Extract the (x, y) coordinate from the center of the cell holding the provided text.  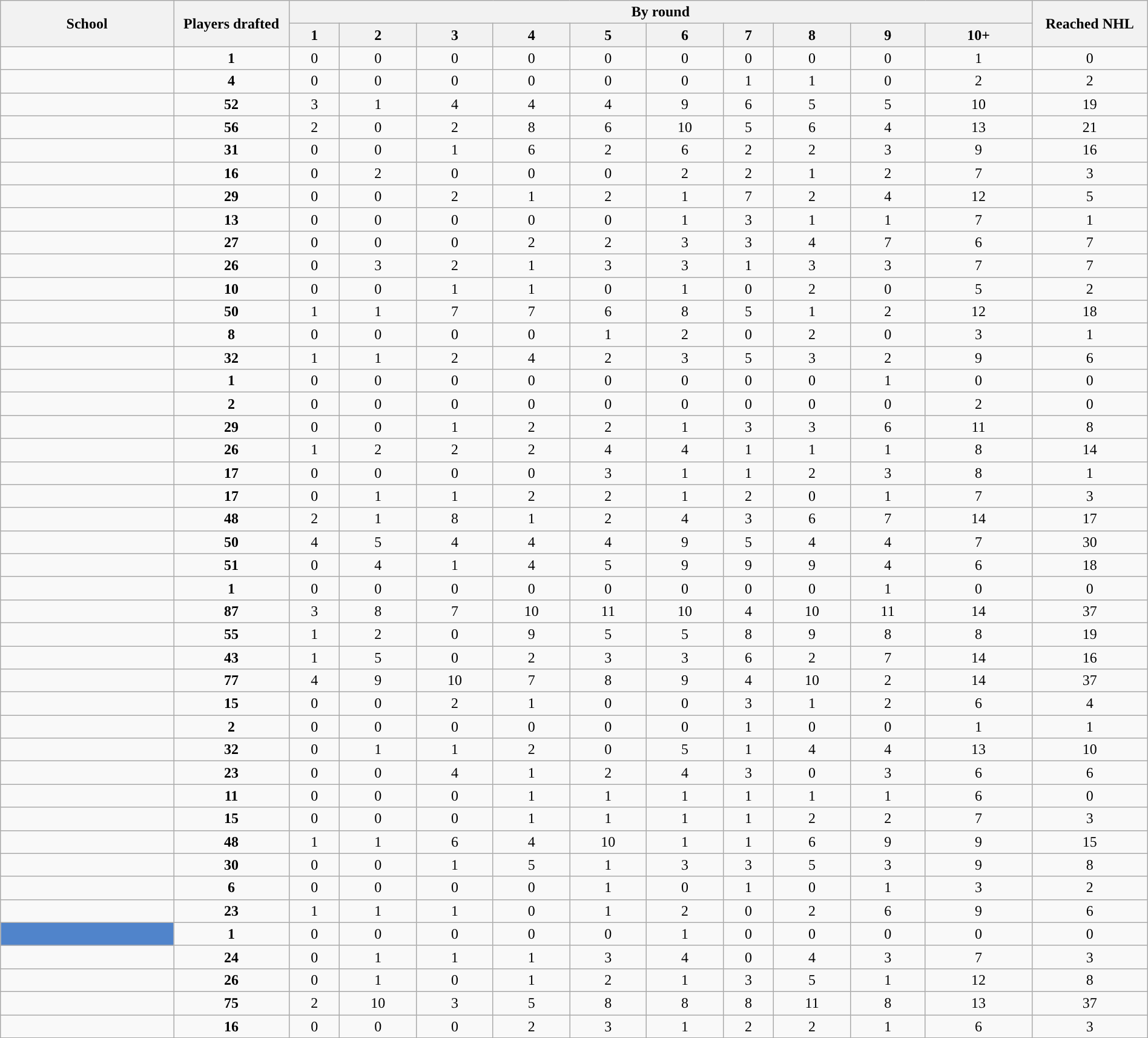
21 (1090, 127)
77 (231, 681)
51 (231, 565)
By round (661, 12)
24 (231, 957)
55 (231, 634)
52 (231, 104)
Players drafted (231, 24)
10+ (978, 35)
43 (231, 657)
27 (231, 242)
87 (231, 611)
Reached NHL (1090, 24)
75 (231, 1003)
56 (231, 127)
School (87, 24)
31 (231, 150)
